Return the [x, y] coordinate for the center point of the cell that contains the specified text.  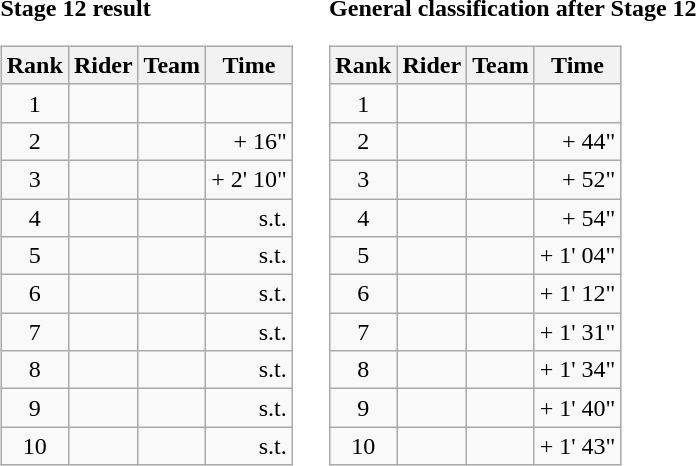
+ 1' 12" [578, 294]
+ 1' 40" [578, 408]
+ 1' 34" [578, 370]
+ 1' 04" [578, 256]
+ 16" [250, 141]
+ 2' 10" [250, 179]
+ 1' 43" [578, 446]
+ 1' 31" [578, 332]
+ 52" [578, 179]
+ 54" [578, 217]
+ 44" [578, 141]
